For the text-containing cell, return its midpoint in [x, y] coordinate format. 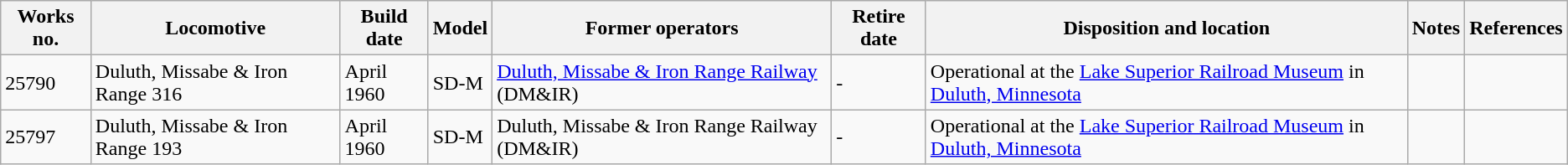
25797 [46, 137]
Disposition and location [1166, 28]
25790 [46, 82]
Locomotive [215, 28]
References [1516, 28]
Former operators [662, 28]
Notes [1436, 28]
Works no. [46, 28]
Build date [384, 28]
Duluth, Missabe & Iron Range 316 [215, 82]
Retire date [879, 28]
Model [460, 28]
Duluth, Missabe & Iron Range 193 [215, 137]
